Return the [X, Y] coordinate for the center point of the cell that contains the specified text.  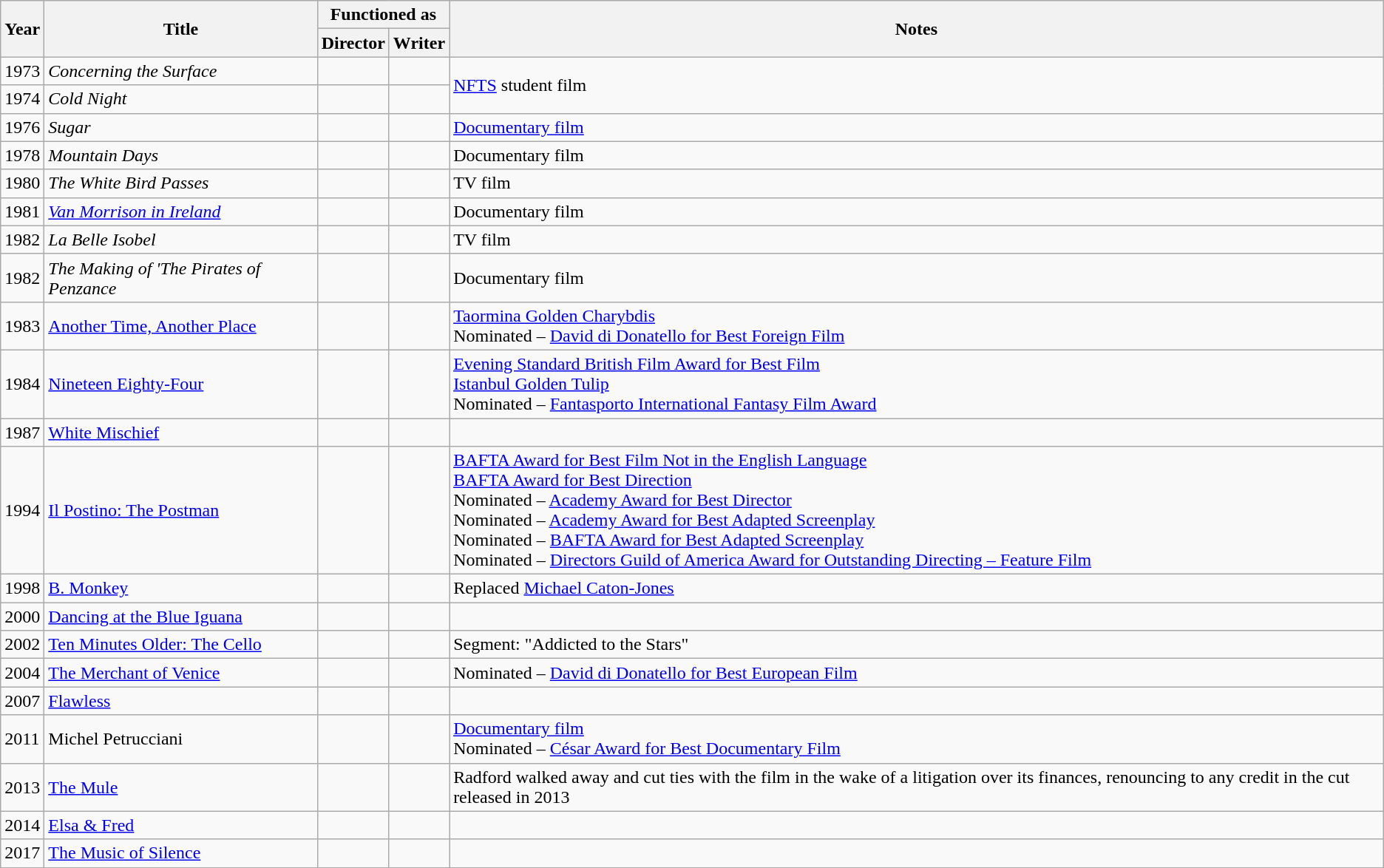
Il Postino: The Postman [180, 510]
1998 [22, 589]
1981 [22, 211]
2017 [22, 853]
1980 [22, 183]
1978 [22, 155]
Elsa & Fred [180, 825]
The White Bird Passes [180, 183]
Van Morrison in Ireland [180, 211]
Title [180, 29]
Mountain Days [180, 155]
1973 [22, 71]
Nominated – David di Donatello for Best European Film [917, 673]
Nineteen Eighty-Four [180, 384]
2014 [22, 825]
Functioned as [383, 15]
Another Time, Another Place [180, 325]
The Merchant of Venice [180, 673]
Concerning the Surface [180, 71]
Replaced Michael Caton-Jones [917, 589]
1994 [22, 510]
Notes [917, 29]
Director [353, 43]
2004 [22, 673]
2000 [22, 617]
Michel Petrucciani [180, 739]
1976 [22, 127]
B. Monkey [180, 589]
The Mule [180, 787]
Dancing at the Blue Iguana [180, 617]
1974 [22, 99]
Evening Standard British Film Award for Best FilmIstanbul Golden TulipNominated – Fantasporto International Fantasy Film Award [917, 384]
2011 [22, 739]
1983 [22, 325]
Radford walked away and cut ties with the film in the wake of a litigation over its finances, renouncing to any credit in the cut released in 2013 [917, 787]
The Music of Silence [180, 853]
The Making of 'The Pirates of Penzance [180, 278]
Segment: "Addicted to the Stars" [917, 645]
Taormina Golden CharybdisNominated – David di Donatello for Best Foreign Film [917, 325]
Flawless [180, 701]
Year [22, 29]
2007 [22, 701]
Cold Night [180, 99]
Ten Minutes Older: The Cello [180, 645]
Sugar [180, 127]
Writer [418, 43]
Documentary filmNominated – César Award for Best Documentary Film [917, 739]
La Belle Isobel [180, 240]
White Mischief [180, 433]
NFTS student film [917, 85]
1984 [22, 384]
1987 [22, 433]
2002 [22, 645]
2013 [22, 787]
